Detect which cell encompasses the target text, then output its [X, Y] center coordinate. 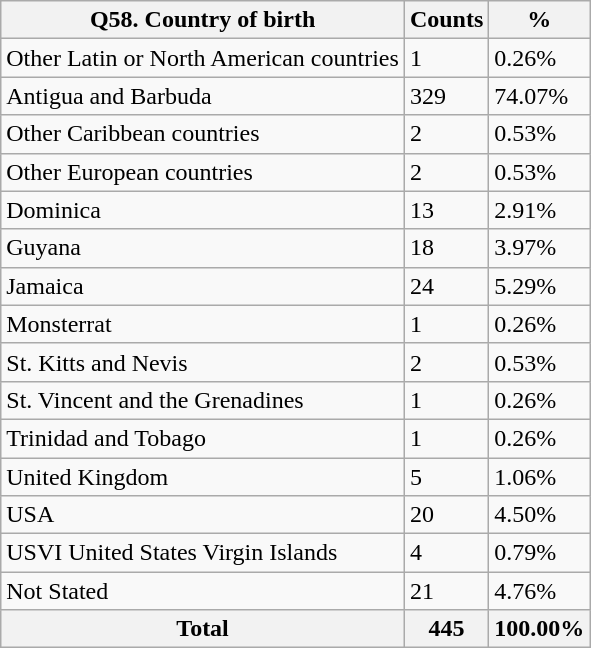
13 [446, 210]
1.06% [540, 477]
Total [203, 629]
Jamaica [203, 286]
Trinidad and Tobago [203, 438]
4.76% [540, 591]
Antigua and Barbuda [203, 96]
100.00% [540, 629]
Dominica [203, 210]
Counts [446, 20]
20 [446, 515]
Guyana [203, 248]
St. Vincent and the Grenadines [203, 400]
Other European countries [203, 172]
Not Stated [203, 591]
74.07% [540, 96]
Other Caribbean countries [203, 134]
329 [446, 96]
Monsterrat [203, 324]
USVI United States Virgin Islands [203, 553]
4.50% [540, 515]
24 [446, 286]
% [540, 20]
0.79% [540, 553]
5 [446, 477]
5.29% [540, 286]
18 [446, 248]
St. Kitts and Nevis [203, 362]
Other Latin or North American countries [203, 58]
United Kingdom [203, 477]
2.91% [540, 210]
4 [446, 553]
USA [203, 515]
445 [446, 629]
21 [446, 591]
Q58. Country of birth [203, 20]
3.97% [540, 248]
